Provide the [X, Y] coordinate of the cell's center where the given text is located.  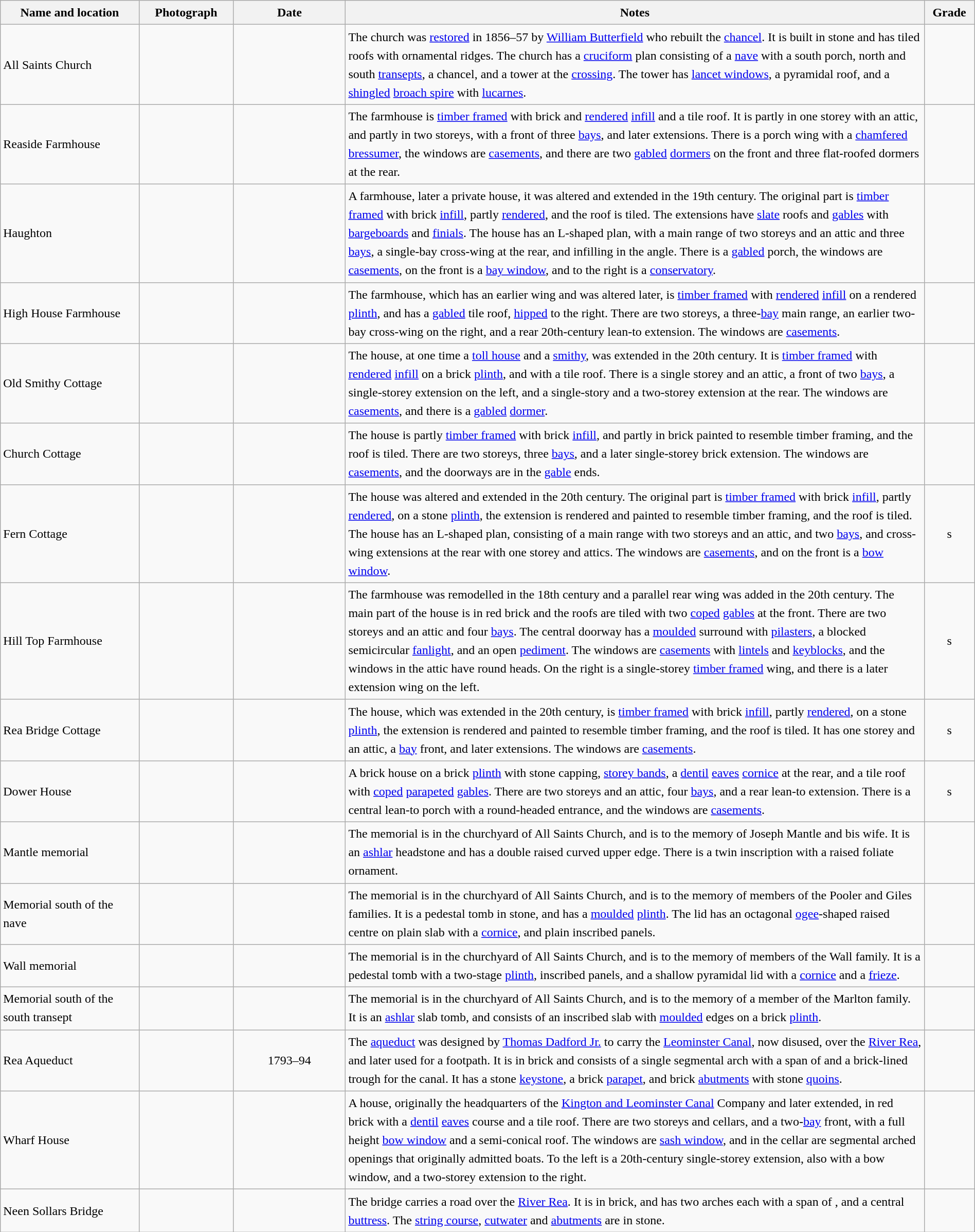
Neen Sollars Bridge [70, 1210]
Memorial south of the nave [70, 914]
Rea Aqueduct [70, 1060]
Memorial south of the south transept [70, 1009]
Notes [635, 12]
Church Cottage [70, 454]
Grade [949, 12]
Date [290, 12]
Wall memorial [70, 966]
Dower House [70, 791]
Wharf House [70, 1140]
Rea Bridge Cottage [70, 730]
All Saints Church [70, 65]
Photograph [186, 12]
Haughton [70, 233]
Hill Top Farmhouse [70, 641]
Fern Cottage [70, 534]
Mantle memorial [70, 853]
Old Smithy Cottage [70, 384]
1793–94 [290, 1060]
Name and location [70, 12]
Reaside Farmhouse [70, 144]
High House Farmhouse [70, 313]
